From the cell containing the given text, extract its center point as (X, Y) coordinate. 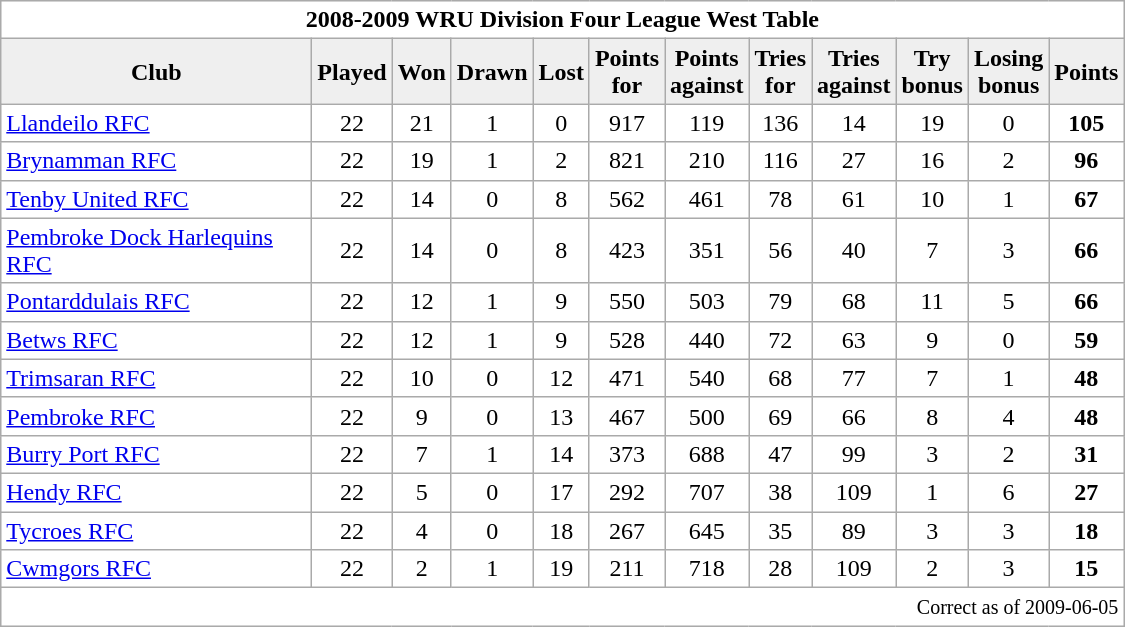
211 (626, 569)
Won (422, 72)
645 (706, 531)
67 (1086, 199)
423 (626, 250)
Burry Port RFC (156, 454)
821 (626, 161)
707 (706, 492)
21 (422, 123)
6 (1008, 492)
718 (706, 569)
Pontarddulais RFC (156, 302)
Points (1086, 72)
Tycroes RFC (156, 531)
11 (932, 302)
136 (780, 123)
Brynamman RFC (156, 161)
Hendy RFC (156, 492)
96 (1086, 161)
119 (706, 123)
440 (706, 340)
78 (780, 199)
503 (706, 302)
Tries against (854, 72)
16 (932, 161)
Pembroke Dock Harlequins RFC (156, 250)
59 (1086, 340)
56 (780, 250)
688 (706, 454)
528 (626, 340)
Tenby United RFC (156, 199)
Llandeilo RFC (156, 123)
Trimsaran RFC (156, 378)
Points for (626, 72)
467 (626, 416)
267 (626, 531)
Club (156, 72)
15 (1086, 569)
471 (626, 378)
89 (854, 531)
Lost (561, 72)
35 (780, 531)
31 (1086, 454)
79 (780, 302)
2008-2009 WRU Division Four League West Table (562, 20)
500 (706, 416)
40 (854, 250)
373 (626, 454)
13 (561, 416)
61 (854, 199)
47 (780, 454)
Tries for (780, 72)
Losing bonus (1008, 72)
Points against (706, 72)
Correct as of 2009-06-05 (562, 607)
351 (706, 250)
Try bonus (932, 72)
540 (706, 378)
72 (780, 340)
Cwmgors RFC (156, 569)
550 (626, 302)
69 (780, 416)
99 (854, 454)
210 (706, 161)
917 (626, 123)
Pembroke RFC (156, 416)
105 (1086, 123)
Betws RFC (156, 340)
562 (626, 199)
63 (854, 340)
28 (780, 569)
461 (706, 199)
77 (854, 378)
116 (780, 161)
292 (626, 492)
Drawn (492, 72)
17 (561, 492)
38 (780, 492)
Played (352, 72)
